Output the [x, y] coordinate of the center of the cell containing the given text.  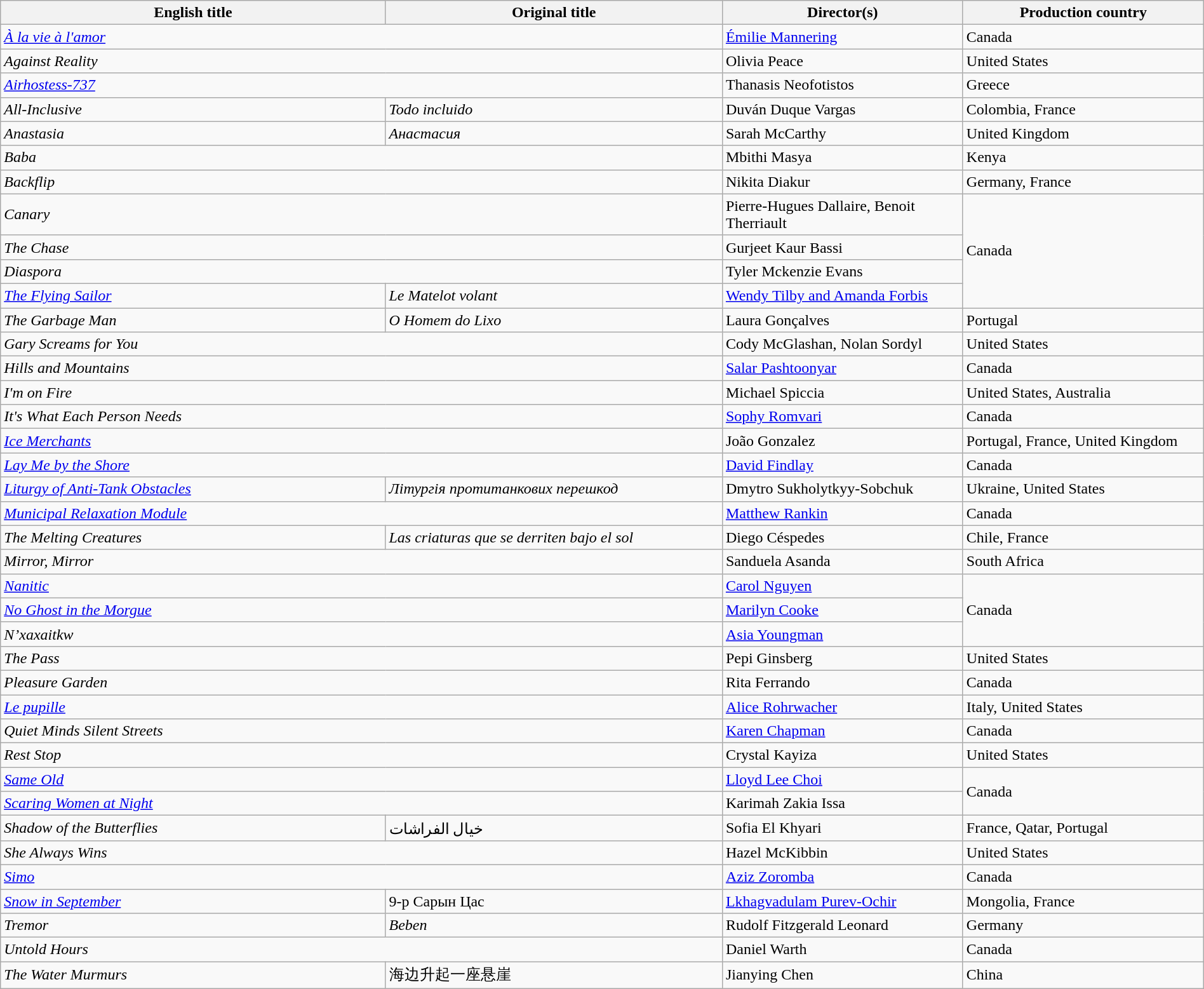
Nikita Diakur [842, 182]
Canary [362, 215]
It's What Each Person Needs [362, 417]
Same Old [362, 779]
Lloyd Lee Choi [842, 779]
Laura Gonçalves [842, 320]
France, Qatar, Portugal [1083, 828]
Sanduela Asanda [842, 562]
Germany, France [1083, 182]
Sofia El Khyari [842, 828]
United States, Australia [1083, 393]
Thanasis Neofotistos [842, 85]
Carol Nguyen [842, 586]
Gary Screams for You [362, 344]
Simo [362, 877]
9-р Сарын Цас [554, 901]
Mbithi Masya [842, 158]
South Africa [1083, 562]
Michael Spiccia [842, 393]
Against Reality [362, 61]
Alice Rohrwacher [842, 707]
Lkhagvadulam Purev-Ochir [842, 901]
Wendy Tilby and Amanda Forbis [842, 295]
Snow in September [193, 901]
Nanitic [362, 586]
Kenya [1083, 158]
Diaspora [362, 271]
Lay Me by the Shore [362, 465]
Asia Youngman [842, 634]
Dmytro Sukholytkyy-Sobchuk [842, 489]
Sarah McCarthy [842, 133]
Municipal Relaxation Module [362, 513]
Shadow of the Butterflies [193, 828]
海边升起一座悬崖 [554, 976]
Pepi Ginsberg [842, 658]
Tremor [193, 925]
Portugal [1083, 320]
Duván Duque Vargas [842, 109]
Marilyn Cooke [842, 610]
Chile, France [1083, 537]
Mongolia, France [1083, 901]
Backflip [362, 182]
Rita Ferrando [842, 682]
Tyler Mckenzie Evans [842, 271]
Émilie Mannering [842, 37]
Scaring Women at Night [362, 804]
China [1083, 976]
The Melting Creatures [193, 537]
Germany [1083, 925]
The Chase [362, 247]
Sophy Romvari [842, 417]
Jianying Chen [842, 976]
English title [193, 13]
Pierre-Hugues Dallaire, Benoit Therriault [842, 215]
Colombia, France [1083, 109]
Original title [554, 13]
N’xaxaitkw [362, 634]
Rest Stop [362, 755]
O Homem do Lixo [554, 320]
Italy, United States [1083, 707]
Airhostess-737 [362, 85]
No Ghost in the Morgue [362, 610]
Hills and Mountains [362, 368]
Pleasure Garden [362, 682]
Daniel Warth [842, 950]
Gurjeet Kaur Bassi [842, 247]
Le pupille [362, 707]
She Always Wins [362, 852]
Diego Céspedes [842, 537]
Baba [362, 158]
Aziz Zoromba [842, 877]
Olivia Peace [842, 61]
The Water Murmurs [193, 976]
The Pass [362, 658]
Le Matelot volant [554, 295]
Cody McGlashan, Nolan Sordyl [842, 344]
Quiet Minds Silent Streets [362, 731]
Rudolf Fitzgerald Leonard [842, 925]
Ice Merchants [362, 441]
Ukraine, United States [1083, 489]
Anastasia [193, 133]
Portugal, France, United Kingdom [1083, 441]
Todo incluido [554, 109]
Beben [554, 925]
Salar Pashtoonyar [842, 368]
Untold Hours [362, 950]
Mirror, Mirror [362, 562]
خيال الفراشات [554, 828]
Matthew Rankin [842, 513]
Літургія протитанкових перешкод [554, 489]
Director(s) [842, 13]
Las criaturas que se derriten bajo el sol [554, 537]
I'm on Fire [362, 393]
Production country [1083, 13]
Hazel McKibbin [842, 852]
À la vie à l'amor [362, 37]
Анастасия [554, 133]
The Garbage Man [193, 320]
David Findlay [842, 465]
The Flying Sailor [193, 295]
Liturgy of Anti-Tank Obstacles [193, 489]
Greece [1083, 85]
Karimah Zakia Issa [842, 804]
João Gonzalez [842, 441]
All-Inclusive [193, 109]
Karen Chapman [842, 731]
United Kingdom [1083, 133]
Crystal Kayiza [842, 755]
